Determine the [x, y] coordinate at the center of the cell enclosing the given text.  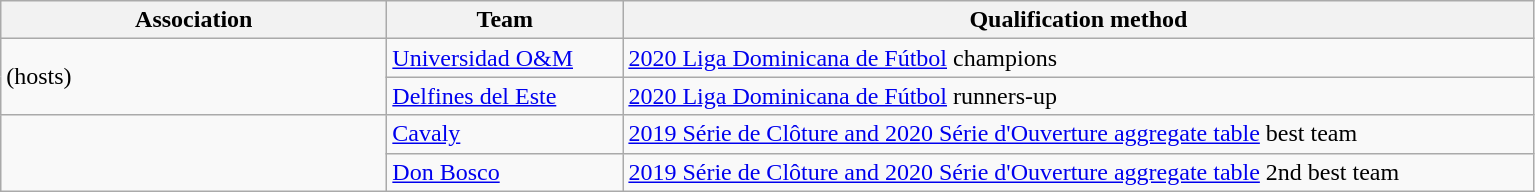
2020 Liga Dominicana de Fútbol champions [1078, 58]
2020 Liga Dominicana de Fútbol runners-up [1078, 96]
2019 Série de Clôture and 2020 Série d'Ouverture aggregate table best team [1078, 134]
Qualification method [1078, 20]
Universidad O&M [505, 58]
Don Bosco [505, 172]
Association [194, 20]
2019 Série de Clôture and 2020 Série d'Ouverture aggregate table 2nd best team [1078, 172]
Delfines del Este [505, 96]
Team [505, 20]
Cavaly [505, 134]
(hosts) [194, 77]
